From the cell containing the given text, extract its center point as (X, Y) coordinate. 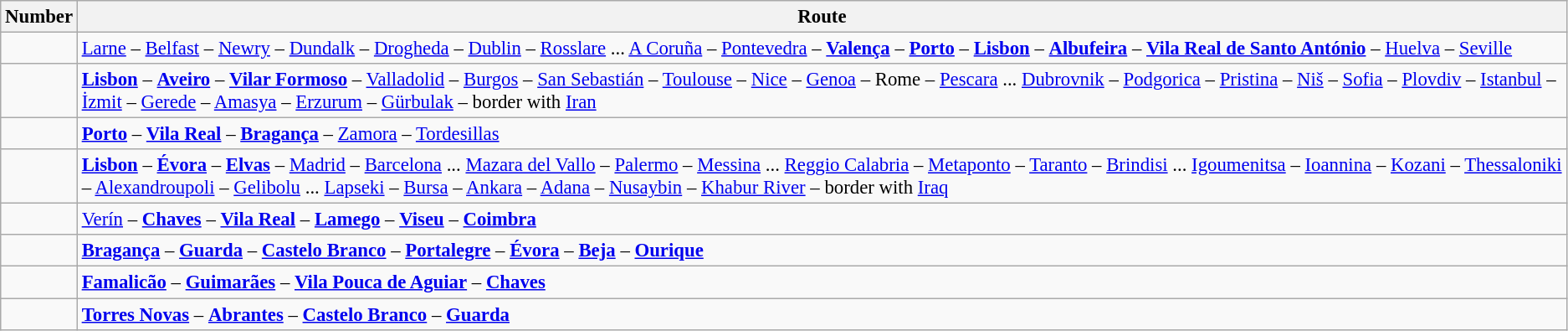
Famalicão – Guimarães – Vila Pouca de Aguiar – Chaves (822, 282)
Verín – Chaves – Vila Real – Lamego – Viseu – Coimbra (822, 220)
Porto – Vila Real – Bragança – Zamora – Tordesillas (822, 134)
Number (39, 17)
Torres Novas – Abrantes – Castelo Branco – Guarda (822, 314)
Bragança – Guarda – Castelo Branco – Portalegre – Évora – Beja – Ourique (822, 251)
Route (822, 17)
